Determine the (x, y) coordinate at the center of the cell enclosing the given text.  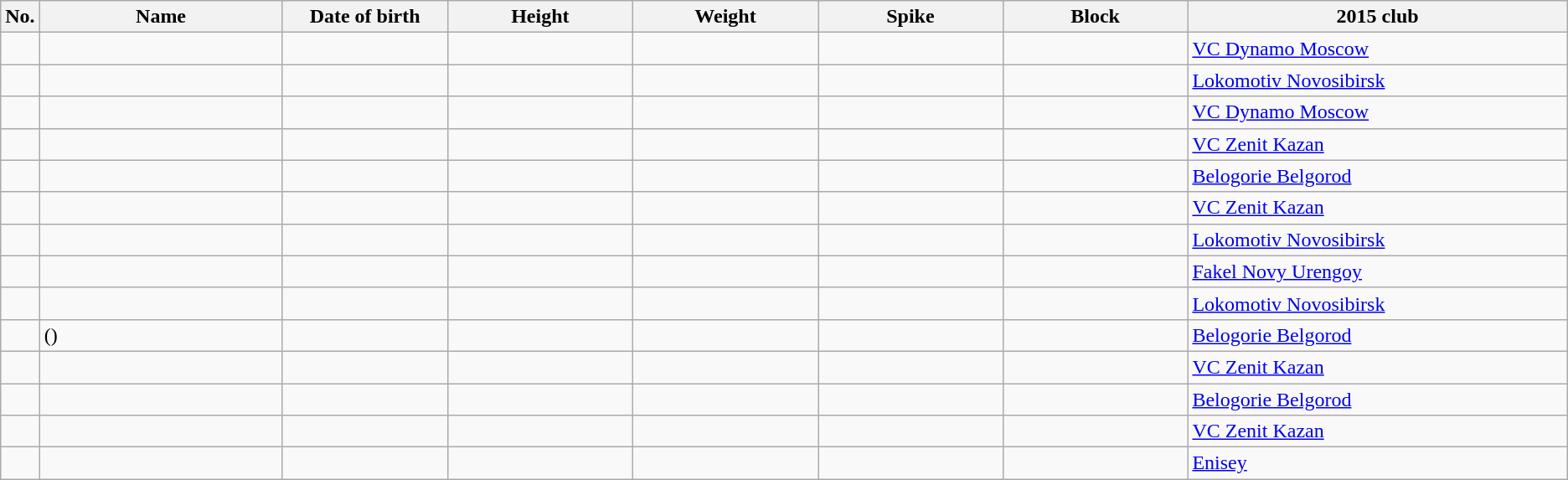
Block (1096, 17)
Fakel Novy Urengoy (1377, 271)
2015 club (1377, 17)
No. (20, 17)
Name (161, 17)
Date of birth (365, 17)
() (161, 335)
Spike (911, 17)
Weight (725, 17)
Height (539, 17)
Enisey (1377, 463)
